Return the (x, y) coordinate for the center point of the cell that contains the specified text.  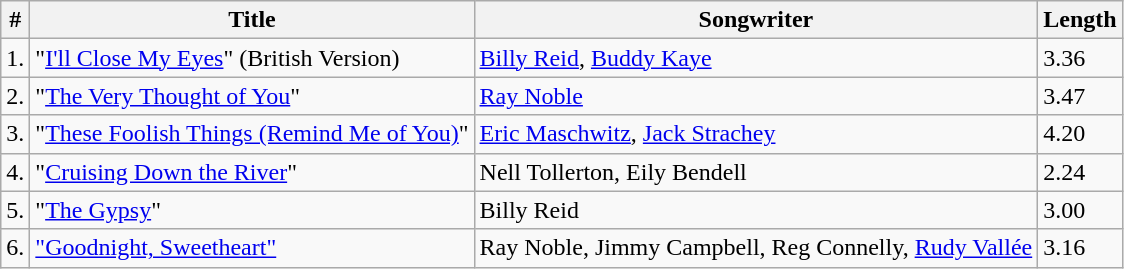
3. (16, 134)
Songwriter (756, 20)
4. (16, 172)
"I'll Close My Eyes" (British Version) (252, 58)
Length (1080, 20)
3.47 (1080, 96)
"The Gypsy" (252, 210)
Billy Reid (756, 210)
3.00 (1080, 210)
"Goodnight, Sweetheart" (252, 248)
Ray Noble (756, 96)
3.36 (1080, 58)
2. (16, 96)
Eric Maschwitz, Jack Strachey (756, 134)
3.16 (1080, 248)
# (16, 20)
5. (16, 210)
1. (16, 58)
Title (252, 20)
Nell Tollerton, Eily Bendell (756, 172)
Ray Noble, Jimmy Campbell, Reg Connelly, Rudy Vallée (756, 248)
6. (16, 248)
Billy Reid, Buddy Kaye (756, 58)
4.20 (1080, 134)
2.24 (1080, 172)
"These Foolish Things (Remind Me of You)" (252, 134)
"Cruising Down the River" (252, 172)
"The Very Thought of You" (252, 96)
